Extract the (X, Y) coordinate from the center of the cell holding the provided text.  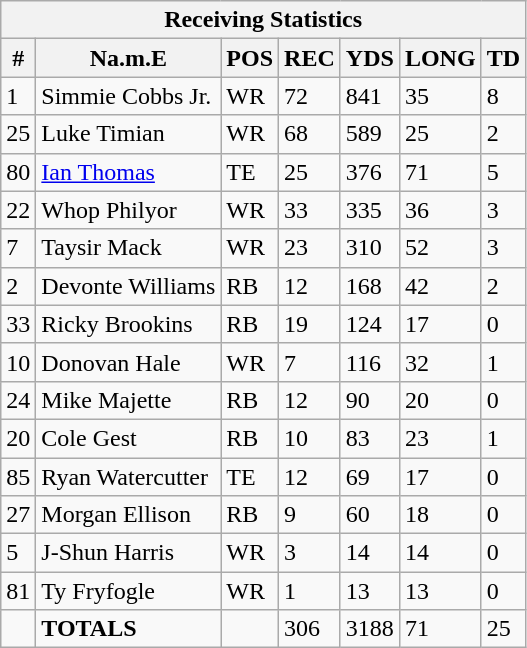
Ricky Brookins (128, 324)
306 (310, 629)
168 (370, 286)
REC (310, 58)
85 (18, 477)
3188 (370, 629)
J-Shun Harris (128, 553)
Ian Thomas (128, 172)
TOTALS (128, 629)
376 (370, 172)
589 (370, 134)
POS (250, 58)
Taysir Mack (128, 248)
19 (310, 324)
Cole Gest (128, 438)
60 (370, 515)
# (18, 58)
24 (18, 400)
27 (18, 515)
80 (18, 172)
335 (370, 210)
116 (370, 362)
9 (310, 515)
Ty Fryfogle (128, 591)
90 (370, 400)
22 (18, 210)
83 (370, 438)
Mike Majette (128, 400)
35 (440, 96)
YDS (370, 58)
36 (440, 210)
42 (440, 286)
LONG (440, 58)
Na.m.E (128, 58)
TD (503, 58)
Luke Timian (128, 134)
8 (503, 96)
68 (310, 134)
69 (370, 477)
Donovan Hale (128, 362)
Devonte Williams (128, 286)
124 (370, 324)
18 (440, 515)
Ryan Watercutter (128, 477)
Whop Philyor (128, 210)
Morgan Ellison (128, 515)
32 (440, 362)
841 (370, 96)
Simmie Cobbs Jr. (128, 96)
81 (18, 591)
72 (310, 96)
310 (370, 248)
Receiving Statistics (264, 20)
52 (440, 248)
